Provide the [x, y] coordinate of the cell's center where the given text is located.  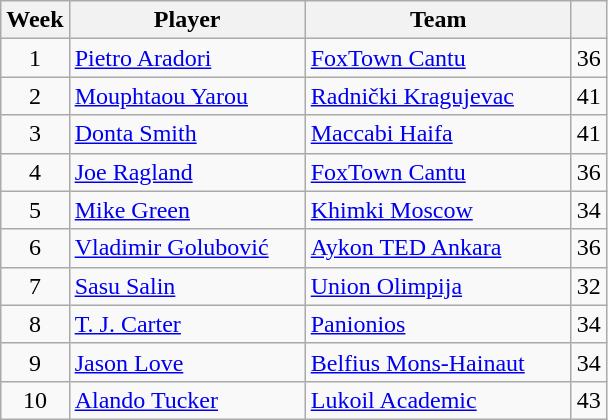
Panionios [438, 324]
9 [35, 362]
Maccabi Haifa [438, 134]
Team [438, 20]
2 [35, 96]
10 [35, 400]
Pietro Aradori [187, 58]
Union Olimpija [438, 286]
Belfius Mons-Hainaut [438, 362]
Jason Love [187, 362]
7 [35, 286]
43 [588, 400]
8 [35, 324]
4 [35, 172]
Alando Tucker [187, 400]
32 [588, 286]
5 [35, 210]
Sasu Salin [187, 286]
Mike Green [187, 210]
Vladimir Golubović [187, 248]
Week [35, 20]
Aykon TED Ankara [438, 248]
Donta Smith [187, 134]
Khimki Moscow [438, 210]
Mouphtaou Yarou [187, 96]
Joe Ragland [187, 172]
Player [187, 20]
Radnički Kragujevac [438, 96]
Lukoil Academic [438, 400]
1 [35, 58]
3 [35, 134]
6 [35, 248]
T. J. Carter [187, 324]
